Locate the cell with the specified text and output its [x, y] center coordinate. 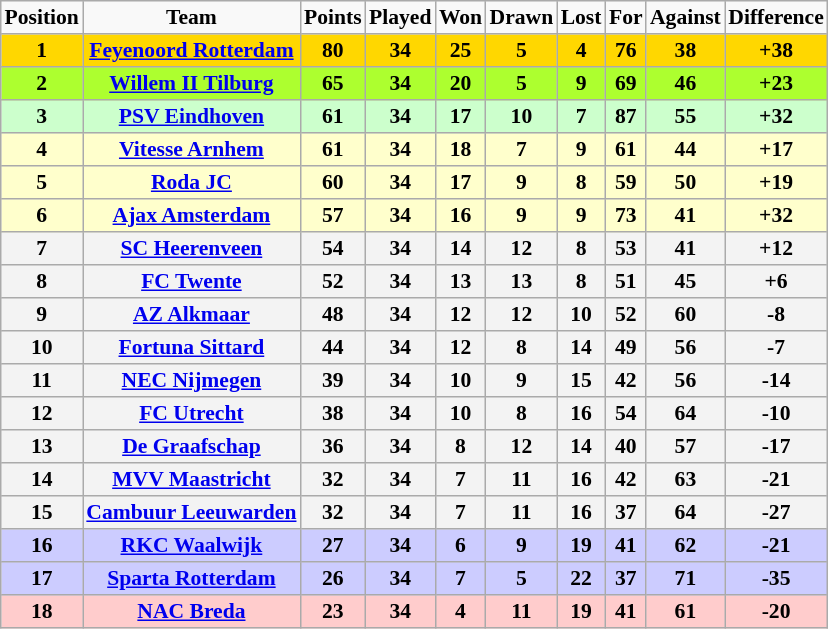
48 [332, 314]
+6 [776, 282]
20 [460, 84]
AZ Alkmaar [192, 314]
Position [42, 18]
36 [332, 446]
65 [332, 84]
2 [42, 84]
39 [332, 380]
+17 [776, 150]
53 [626, 248]
-17 [776, 446]
50 [685, 182]
Played [400, 18]
Vitesse Arnhem [192, 150]
69 [626, 84]
Ajax Amsterdam [192, 216]
51 [626, 282]
76 [626, 50]
Feyenoord Rotterdam [192, 50]
Won [460, 18]
-27 [776, 512]
De Graafschap [192, 446]
+12 [776, 248]
-14 [776, 380]
Cambuur Leeuwarden [192, 512]
22 [581, 578]
Points [332, 18]
3 [42, 116]
+19 [776, 182]
RKC Waalwijk [192, 546]
+38 [776, 50]
73 [626, 216]
1 [42, 50]
Against [685, 18]
-7 [776, 348]
+23 [776, 84]
Roda JC [192, 182]
71 [685, 578]
87 [626, 116]
PSV Eindhoven [192, 116]
-20 [776, 612]
80 [332, 50]
FC Twente [192, 282]
45 [685, 282]
55 [685, 116]
-8 [776, 314]
Willem II Tilburg [192, 84]
FC Utrecht [192, 414]
NEC Nijmegen [192, 380]
Drawn [522, 18]
25 [460, 50]
46 [685, 84]
For [626, 18]
23 [332, 612]
62 [685, 546]
SC Heerenveen [192, 248]
Fortuna Sittard [192, 348]
Sparta Rotterdam [192, 578]
Difference [776, 18]
59 [626, 182]
-10 [776, 414]
26 [332, 578]
27 [332, 546]
-35 [776, 578]
Lost [581, 18]
MVV Maastricht [192, 480]
49 [626, 348]
63 [685, 480]
Team [192, 18]
40 [626, 446]
NAC Breda [192, 612]
